Detect which cell encompasses the target text, then output its [x, y] center coordinate. 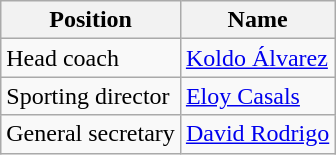
Position [91, 20]
David Rodrigo [257, 134]
Sporting director [91, 96]
Koldo Álvarez [257, 58]
Name [257, 20]
General secretary [91, 134]
Head coach [91, 58]
Eloy Casals [257, 96]
